Locate the cell with the specified text and output its (X, Y) center coordinate. 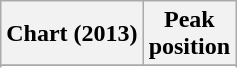
Chart (2013) (72, 34)
Peakposition (189, 34)
